For the text-containing cell, return its midpoint in [X, Y] coordinate format. 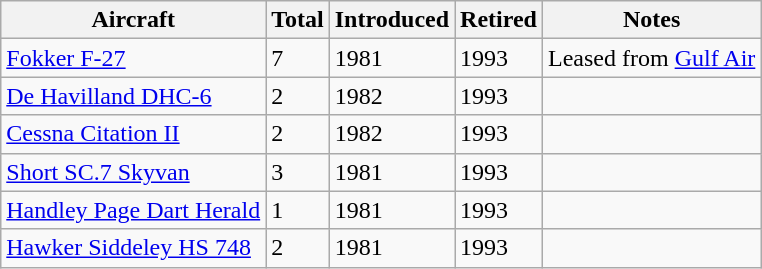
3 [298, 172]
Handley Page Dart Herald [134, 210]
Fokker F-27 [134, 58]
Notes [652, 20]
Hawker Siddeley HS 748 [134, 248]
Total [298, 20]
Cessna Citation II [134, 134]
7 [298, 58]
Short SC.7 Skyvan [134, 172]
Introduced [392, 20]
Aircraft [134, 20]
De Havilland DHC-6 [134, 96]
1 [298, 210]
Retired [499, 20]
Leased from Gulf Air [652, 58]
